From the cell containing the given text, extract its center point as (X, Y) coordinate. 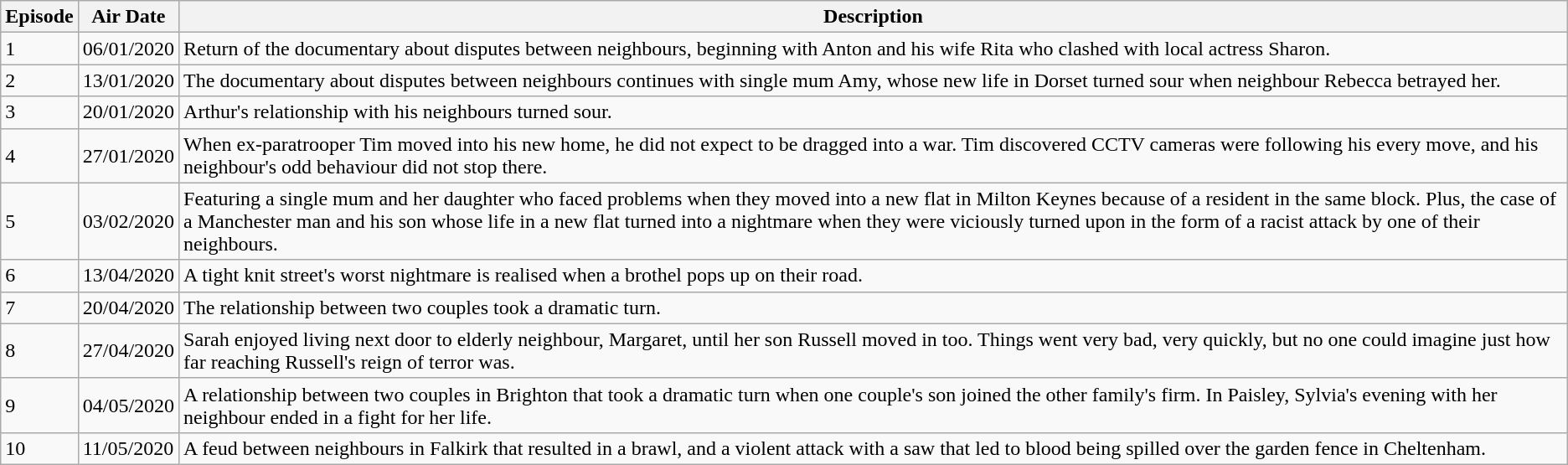
2 (39, 80)
27/01/2020 (128, 156)
04/05/2020 (128, 406)
Arthur's relationship with his neighbours turned sour. (874, 112)
20/04/2020 (128, 307)
Return of the documentary about disputes between neighbours, beginning with Anton and his wife Rita who clashed with local actress Sharon. (874, 49)
9 (39, 406)
Description (874, 17)
11/05/2020 (128, 448)
The relationship between two couples took a dramatic turn. (874, 307)
3 (39, 112)
06/01/2020 (128, 49)
5 (39, 221)
13/01/2020 (128, 80)
13/04/2020 (128, 276)
4 (39, 156)
8 (39, 350)
A tight knit street's worst nightmare is realised when a brothel pops up on their road. (874, 276)
7 (39, 307)
20/01/2020 (128, 112)
27/04/2020 (128, 350)
Air Date (128, 17)
03/02/2020 (128, 221)
10 (39, 448)
1 (39, 49)
6 (39, 276)
Episode (39, 17)
